Search for the cell housing the specified text and yield its (X, Y) center coordinate. 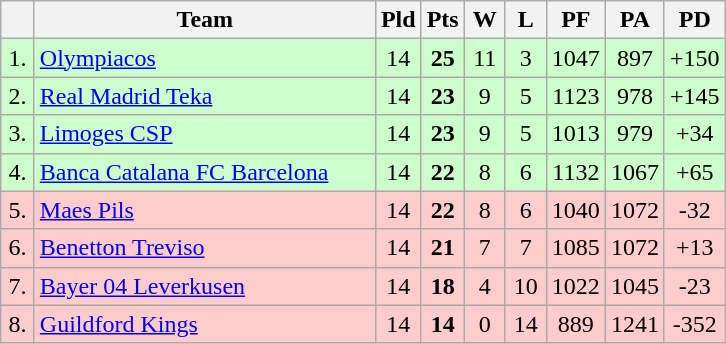
Real Madrid Teka (204, 96)
Banca Catalana FC Barcelona (204, 172)
21 (442, 248)
7. (18, 286)
Team (204, 20)
11 (484, 58)
+150 (694, 58)
889 (576, 324)
1. (18, 58)
1132 (576, 172)
979 (634, 134)
+13 (694, 248)
Olympiacos (204, 58)
Pts (442, 20)
-23 (694, 286)
PD (694, 20)
0 (484, 324)
5. (18, 210)
+65 (694, 172)
1085 (576, 248)
Guildford Kings (204, 324)
18 (442, 286)
W (484, 20)
Bayer 04 Leverkusen (204, 286)
-352 (694, 324)
25 (442, 58)
1123 (576, 96)
6. (18, 248)
978 (634, 96)
10 (526, 286)
1047 (576, 58)
-32 (694, 210)
8. (18, 324)
1022 (576, 286)
1040 (576, 210)
4 (484, 286)
L (526, 20)
Limoges CSP (204, 134)
897 (634, 58)
PA (634, 20)
1067 (634, 172)
1241 (634, 324)
Benetton Treviso (204, 248)
Pld (398, 20)
+34 (694, 134)
4. (18, 172)
3 (526, 58)
1045 (634, 286)
Maes Pils (204, 210)
3. (18, 134)
PF (576, 20)
+145 (694, 96)
2. (18, 96)
1013 (576, 134)
